Pinpoint the cell where the given text exists, returning its [X, Y] midpoint coordinate. 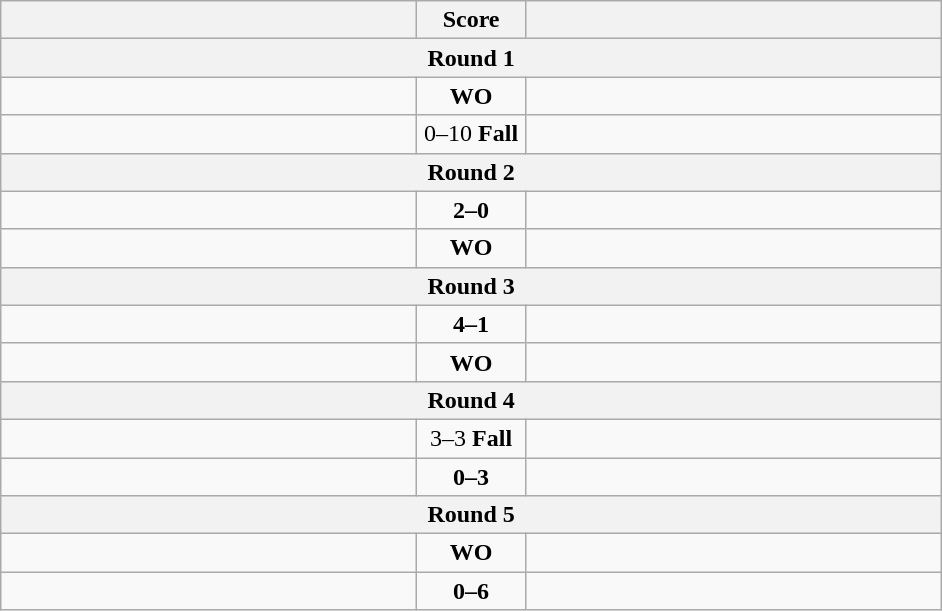
0–10 Fall [472, 134]
0–6 [472, 591]
3–3 Fall [472, 438]
Score [472, 20]
Round 3 [472, 286]
Round 2 [472, 172]
Round 5 [472, 515]
Round 1 [472, 58]
4–1 [472, 324]
0–3 [472, 477]
Round 4 [472, 400]
2–0 [472, 210]
